Pinpoint the cell where the given text exists, returning its (X, Y) midpoint coordinate. 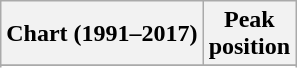
Peakposition (249, 34)
Chart (1991–2017) (102, 34)
